Output the [x, y] coordinate of the center of the cell containing the given text.  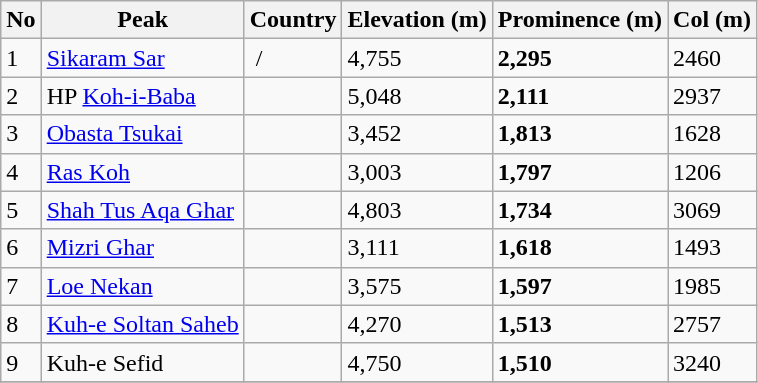
8 [21, 324]
No [21, 20]
1,510 [580, 362]
3 [21, 134]
Obasta Tsukai [142, 134]
4,803 [417, 210]
4,755 [417, 58]
Peak [142, 20]
Prominence (m) [580, 20]
4,270 [417, 324]
1,797 [580, 172]
1985 [712, 286]
Loe Nekan [142, 286]
Sikaram Sar [142, 58]
5,048 [417, 96]
6 [21, 248]
3069 [712, 210]
1,734 [580, 210]
3,111 [417, 248]
1206 [712, 172]
1628 [712, 134]
2 [21, 96]
Country [293, 20]
1,597 [580, 286]
/ [293, 58]
9 [21, 362]
Col (m) [712, 20]
5 [21, 210]
4,750 [417, 362]
Mizri Ghar [142, 248]
1493 [712, 248]
3,452 [417, 134]
3240 [712, 362]
1,813 [580, 134]
1,618 [580, 248]
1,513 [580, 324]
2,295 [580, 58]
Kuh-e Sefid [142, 362]
3,575 [417, 286]
2460 [712, 58]
HP Koh-i-Baba [142, 96]
Shah Tus Aqa Ghar [142, 210]
2937 [712, 96]
Elevation (m) [417, 20]
Kuh-e Soltan Saheb [142, 324]
3,003 [417, 172]
7 [21, 286]
4 [21, 172]
2757 [712, 324]
Ras Koh [142, 172]
2,111 [580, 96]
1 [21, 58]
